Locate the cell with the specified text and output its (x, y) center coordinate. 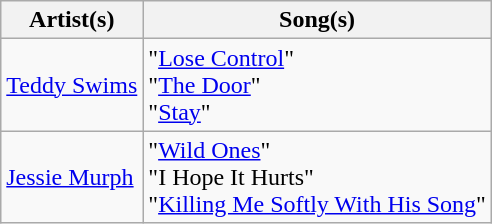
Teddy Swims (72, 85)
"Lose Control" "The Door""Stay" (318, 85)
"Wild Ones""I Hope It Hurts""Killing Me Softly With His Song" (318, 177)
Jessie Murph (72, 177)
Artist(s) (72, 20)
Song(s) (318, 20)
